Pinpoint the cell where the given text exists, returning its (X, Y) midpoint coordinate. 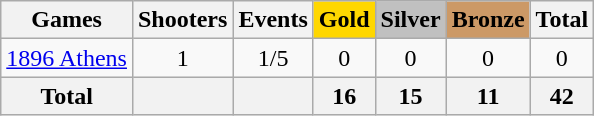
Gold (344, 20)
16 (344, 96)
Events (273, 20)
Bronze (488, 20)
11 (488, 96)
1 (182, 58)
Shooters (182, 20)
1896 Athens (67, 58)
42 (562, 96)
15 (410, 96)
Games (67, 20)
1/5 (273, 58)
Silver (410, 20)
